Find where the given text appears and provide that cell's center as [x, y] coordinate. 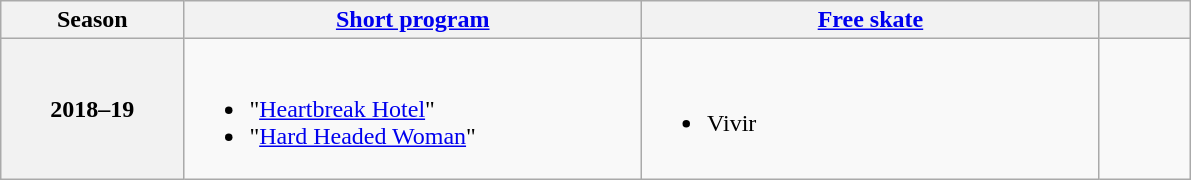
Free skate [871, 20]
Vivir [871, 109]
Short program [413, 20]
2018–19 [92, 109]
Season [92, 20]
"Heartbreak Hotel""Hard Headed Woman" [413, 109]
